Extract the (x, y) coordinate from the center of the cell holding the provided text.  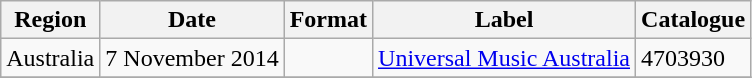
Australia (50, 58)
Format (328, 20)
4703930 (694, 58)
Label (504, 20)
Universal Music Australia (504, 58)
7 November 2014 (192, 58)
Region (50, 20)
Catalogue (694, 20)
Date (192, 20)
